Capture the cell that displays the provided text and extract its [X, Y] central coordinate. 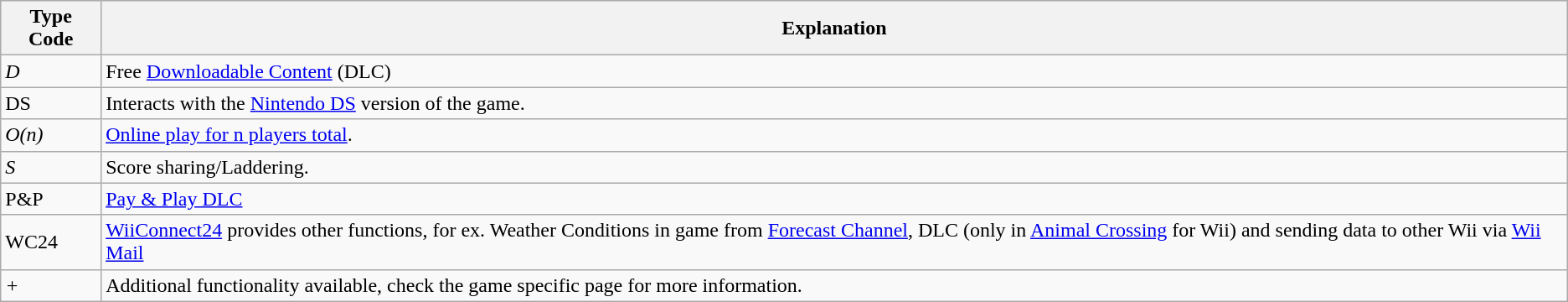
Additional functionality available, check the game specific page for more information. [834, 285]
Type Code [51, 29]
+ [51, 285]
DS [51, 103]
D [51, 71]
S [51, 167]
Score sharing/Laddering. [834, 167]
Interacts with the Nintendo DS version of the game. [834, 103]
Explanation [834, 29]
P&P [51, 199]
O(n) [51, 135]
WC24 [51, 242]
Free Downloadable Content (DLC) [834, 71]
Pay & Play DLC [834, 199]
Online play for n players total. [834, 135]
